Pinpoint the cell where the given text exists, returning its [x, y] midpoint coordinate. 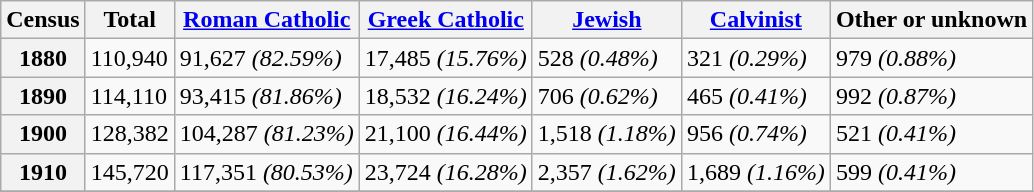
1910 [43, 172]
Jewish [606, 20]
Roman Catholic [266, 20]
521 (0.41%) [931, 134]
145,720 [130, 172]
Total [130, 20]
91,627 (82.59%) [266, 58]
1900 [43, 134]
321 (0.29%) [756, 58]
1,689 (1.16%) [756, 172]
128,382 [130, 134]
117,351 (80.53%) [266, 172]
Other or unknown [931, 20]
599 (0.41%) [931, 172]
2,357 (1.62%) [606, 172]
104,287 (81.23%) [266, 134]
23,724 (16.28%) [446, 172]
18,532 (16.24%) [446, 96]
Calvinist [756, 20]
114,110 [130, 96]
992 (0.87%) [931, 96]
979 (0.88%) [931, 58]
956 (0.74%) [756, 134]
Census [43, 20]
17,485 (15.76%) [446, 58]
Greek Catholic [446, 20]
1880 [43, 58]
465 (0.41%) [756, 96]
528 (0.48%) [606, 58]
93,415 (81.86%) [266, 96]
21,100 (16.44%) [446, 134]
706 (0.62%) [606, 96]
1,518 (1.18%) [606, 134]
1890 [43, 96]
110,940 [130, 58]
